For the text-containing cell, return its midpoint in [x, y] coordinate format. 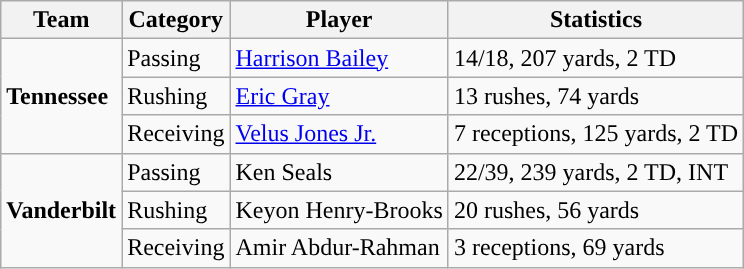
Category [176, 20]
Amir Abdur-Rahman [339, 248]
Eric Gray [339, 96]
Team [62, 20]
7 receptions, 125 yards, 2 TD [596, 134]
Ken Seals [339, 172]
Statistics [596, 20]
Harrison Bailey [339, 58]
Tennessee [62, 96]
13 rushes, 74 yards [596, 96]
Velus Jones Jr. [339, 134]
Keyon Henry-Brooks [339, 210]
3 receptions, 69 yards [596, 248]
14/18, 207 yards, 2 TD [596, 58]
20 rushes, 56 yards [596, 210]
Player [339, 20]
22/39, 239 yards, 2 TD, INT [596, 172]
Vanderbilt [62, 210]
